Provide the [x, y] coordinate of the cell's center where the given text is located.  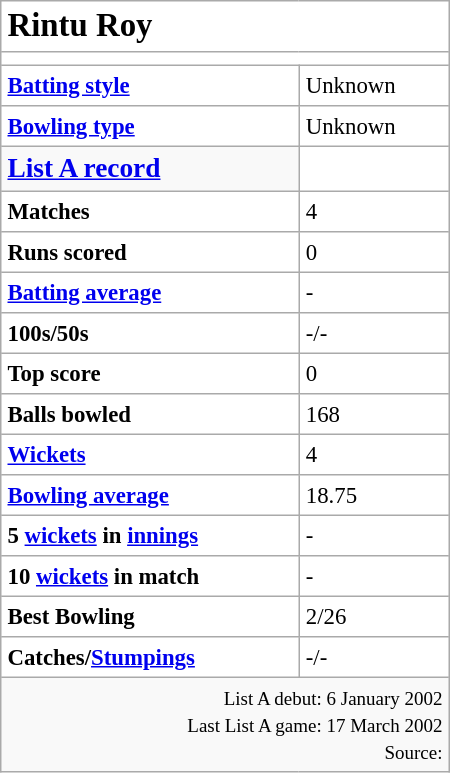
5 wickets in innings [150, 535]
Matches [150, 211]
Wickets [150, 454]
2/26 [374, 616]
Bowling average [150, 495]
Best Bowling [150, 616]
168 [374, 414]
Batting style [150, 85]
Balls bowled [150, 414]
100s/50s [150, 333]
Rintu Roy [225, 26]
Bowling type [150, 126]
18.75 [374, 495]
10 wickets in match [150, 576]
Top score [150, 373]
Catches/Stumpings [150, 657]
Batting average [150, 292]
List A debut: 6 January 2002Last List A game: 17 March 2002 Source: [225, 724]
Runs scored [150, 252]
List A record [150, 168]
